Identify which cell holds the provided text, then report its (x, y) central coordinate. 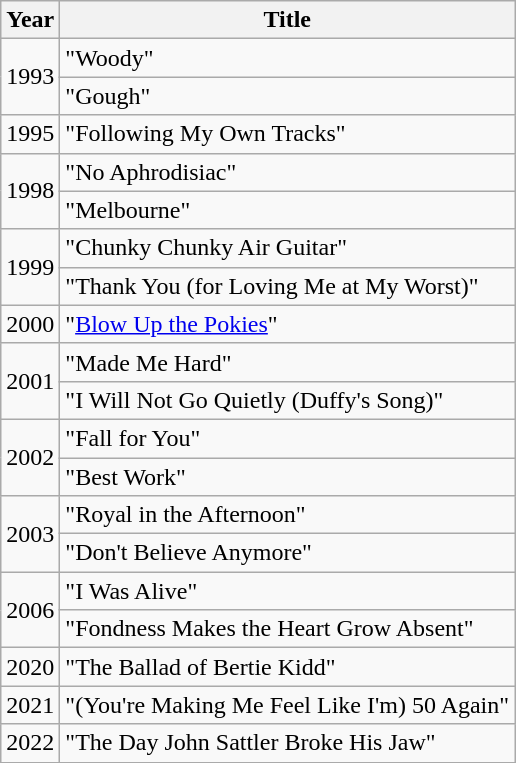
"I Will Not Go Quietly (Duffy's Song)" (288, 400)
Title (288, 20)
2001 (30, 381)
"Following My Own Tracks" (288, 134)
2022 (30, 743)
"(You're Making Me Feel Like I'm) 50 Again" (288, 705)
"Royal in the Afternoon" (288, 515)
"Chunky Chunky Air Guitar" (288, 248)
"Woody" (288, 58)
1999 (30, 267)
2020 (30, 667)
"No Aphrodisiac" (288, 172)
"Blow Up the Pokies" (288, 324)
1998 (30, 191)
1993 (30, 77)
2021 (30, 705)
"Melbourne" (288, 210)
1995 (30, 134)
2000 (30, 324)
Year (30, 20)
"The Ballad of Bertie Kidd" (288, 667)
2002 (30, 457)
"Best Work" (288, 477)
"The Day John Sattler Broke His Jaw" (288, 743)
"Fall for You" (288, 438)
"Don't Believe Anymore" (288, 553)
"Thank You (for Loving Me at My Worst)" (288, 286)
"Gough" (288, 96)
2006 (30, 610)
2003 (30, 534)
"Made Me Hard" (288, 362)
"Fondness Makes the Heart Grow Absent" (288, 629)
"I Was Alive" (288, 591)
